Return the [x, y] coordinate for the center point of the cell that contains the specified text.  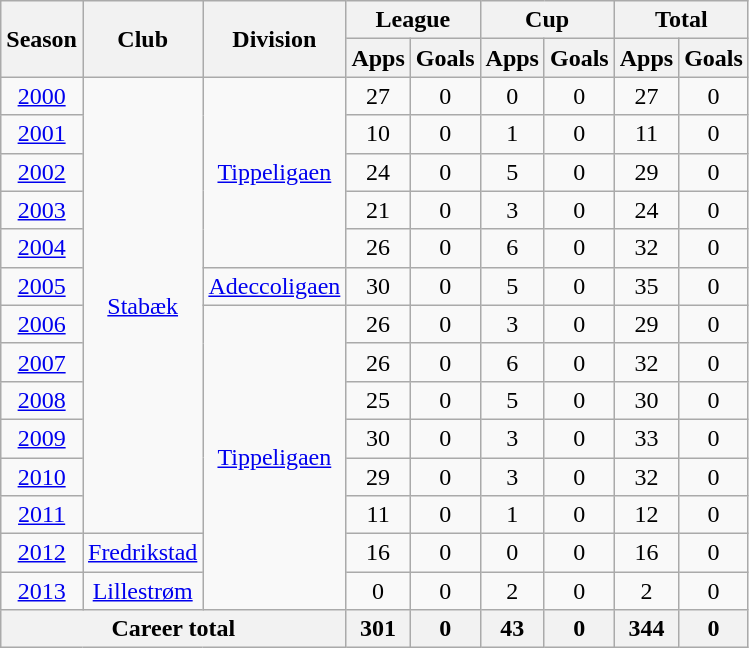
10 [378, 134]
25 [378, 400]
Season [42, 39]
2003 [42, 210]
League [413, 20]
2011 [42, 515]
2004 [42, 248]
2010 [42, 477]
2001 [42, 134]
344 [646, 629]
Lillestrøm [142, 591]
Total [681, 20]
21 [378, 210]
301 [378, 629]
Cup [547, 20]
Club [142, 39]
43 [512, 629]
2009 [42, 438]
Career total [174, 629]
12 [646, 515]
Fredrikstad [142, 553]
Division [274, 39]
2008 [42, 400]
2006 [42, 324]
2012 [42, 553]
33 [646, 438]
35 [646, 286]
2002 [42, 172]
Adeccoligaen [274, 286]
Stabæk [142, 306]
2005 [42, 286]
2000 [42, 96]
2013 [42, 591]
2007 [42, 362]
